From the cell containing the given text, extract its center point as [X, Y] coordinate. 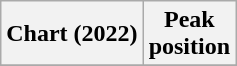
Chart (2022) [72, 34]
Peakposition [189, 34]
